Pinpoint the cell where the given text exists, returning its [x, y] midpoint coordinate. 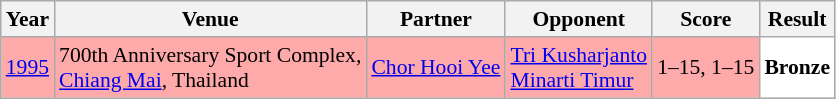
Chor Hooi Yee [436, 68]
1–15, 1–15 [706, 68]
1995 [28, 68]
700th Anniversary Sport Complex,Chiang Mai, Thailand [210, 68]
Venue [210, 19]
Partner [436, 19]
Bronze [797, 68]
Result [797, 19]
Score [706, 19]
Opponent [578, 19]
Year [28, 19]
Tri Kusharjanto Minarti Timur [578, 68]
